Pinpoint the cell where the given text exists, returning its [X, Y] midpoint coordinate. 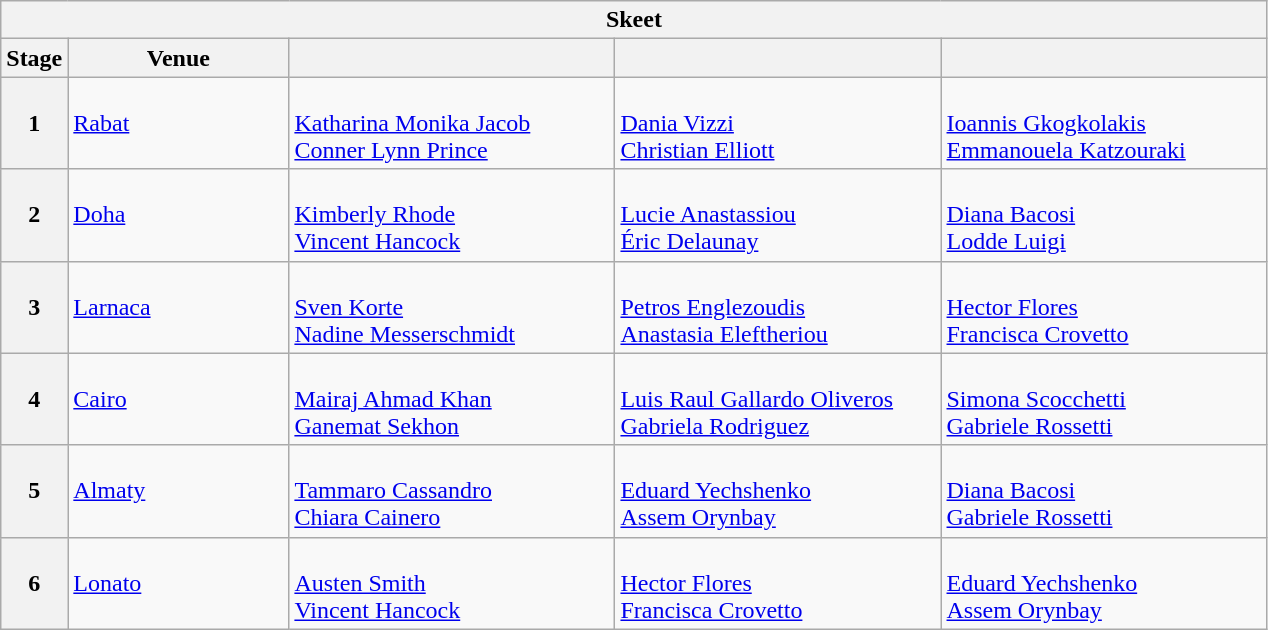
Diana BacosiLodde Luigi [1104, 215]
Lonato [178, 583]
Dania Vizzi Christian Elliott [778, 123]
Lucie AnastassiouÉric Delaunay [778, 215]
1 [34, 123]
2 [34, 215]
Kimberly RhodeVincent Hancock [452, 215]
Venue [178, 58]
Doha [178, 215]
Austen SmithVincent Hancock [452, 583]
Ioannis Gkogkolakis Emmanouela Katzouraki [1104, 123]
Luis Raul Gallardo Oliveros Gabriela Rodriguez [778, 399]
Tammaro Cassandro Chiara Cainero [452, 491]
4 [34, 399]
Larnaca [178, 307]
Cairo [178, 399]
Rabat [178, 123]
6 [34, 583]
Stage [34, 58]
Simona Scocchetti Gabriele Rossetti [1104, 399]
Diana Bacosi Gabriele Rossetti [1104, 491]
Petros EnglezoudisAnastasia Eleftheriou [778, 307]
Skeet [634, 20]
Mairaj Ahmad Khan Ganemat Sekhon [452, 399]
3 [34, 307]
Katharina Monika Jacob Conner Lynn Prince [452, 123]
Sven KorteNadine Messerschmidt [452, 307]
Almaty [178, 491]
5 [34, 491]
